Identify which cell holds the provided text, then report its (X, Y) central coordinate. 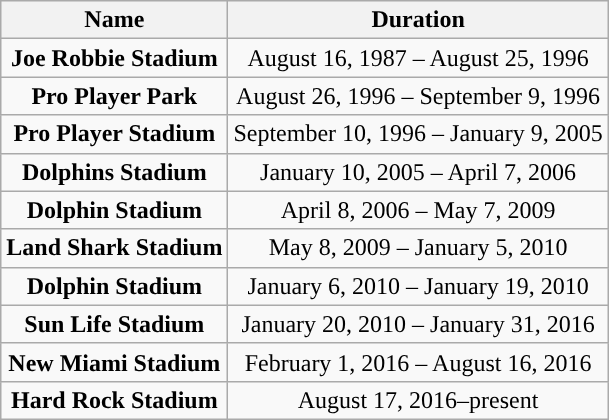
January 20, 2010 – January 31, 2016 (418, 324)
Sun Life Stadium (114, 324)
January 10, 2005 – April 7, 2006 (418, 172)
February 1, 2016 – August 16, 2016 (418, 362)
January 6, 2010 – January 19, 2010 (418, 286)
Land Shark Stadium (114, 248)
August 17, 2016–present (418, 400)
New Miami Stadium (114, 362)
Pro Player Park (114, 96)
Hard Rock Stadium (114, 400)
Dolphins Stadium (114, 172)
April 8, 2006 – May 7, 2009 (418, 210)
September 10, 1996 – January 9, 2005 (418, 134)
August 26, 1996 – September 9, 1996 (418, 96)
Joe Robbie Stadium (114, 58)
August 16, 1987 – August 25, 1996 (418, 58)
May 8, 2009 – January 5, 2010 (418, 248)
Pro Player Stadium (114, 134)
Name (114, 20)
Duration (418, 20)
